Capture the cell that displays the provided text and extract its (x, y) central coordinate. 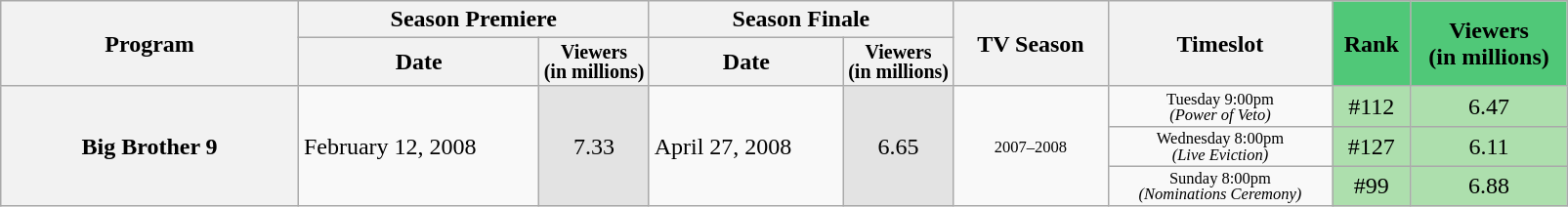
6.65 (898, 146)
6.88 (1489, 186)
#112 (1372, 105)
6.11 (1489, 146)
Season Finale (801, 20)
#99 (1372, 186)
7.33 (594, 146)
Rank (1372, 44)
Tuesday 9:00pm(Power of Veto) (1220, 105)
Program (150, 44)
#127 (1372, 146)
April 27, 2008 (746, 146)
Sunday 8:00pm(Nominations Ceremony) (1220, 186)
6.47 (1489, 105)
Wednesday 8:00pm(Live Eviction) (1220, 146)
Season Premiere (473, 20)
2007–2008 (1031, 146)
TV Season (1031, 44)
Timeslot (1220, 44)
Big Brother 9 (150, 146)
February 12, 2008 (418, 146)
